Capture the cell that displays the provided text and extract its [x, y] central coordinate. 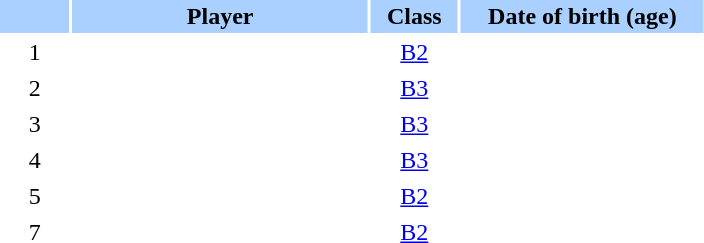
2 [34, 88]
3 [34, 124]
Date of birth (age) [582, 16]
Player [220, 16]
Class [414, 16]
5 [34, 196]
4 [34, 160]
1 [34, 52]
